Find where the given text appears and provide that cell's center as (X, Y) coordinate. 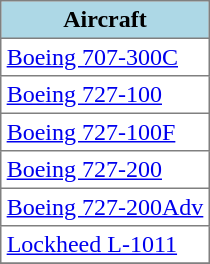
Boeing 727-100F (104, 132)
Boeing 707-300C (104, 57)
Boeing 727-100 (104, 95)
Lockheed L-1011 (104, 245)
Boeing 727-200 (104, 170)
Aircraft (104, 20)
Boeing 727-200Adv (104, 207)
